From the cell containing the given text, extract its center point as [X, Y] coordinate. 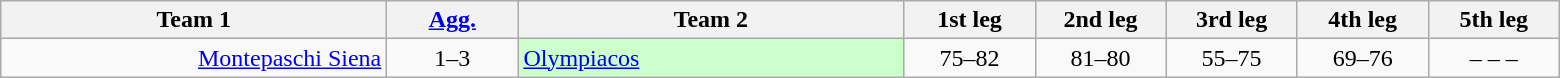
Montepaschi Siena [194, 58]
5th leg [1494, 20]
81–80 [1100, 58]
Olympiacos [711, 58]
Agg. [452, 20]
1st leg [970, 20]
Team 1 [194, 20]
– – – [1494, 58]
3rd leg [1232, 20]
69–76 [1362, 58]
1–3 [452, 58]
55–75 [1232, 58]
Team 2 [711, 20]
2nd leg [1100, 20]
4th leg [1362, 20]
75–82 [970, 58]
